For the text-containing cell, return its midpoint in (x, y) coordinate format. 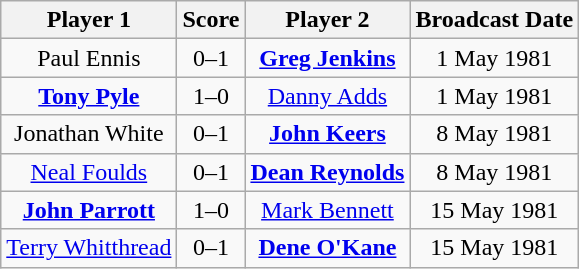
Score (211, 20)
Neal Foulds (89, 172)
Jonathan White (89, 134)
Dean Reynolds (328, 172)
Dene O'Kane (328, 248)
John Keers (328, 134)
Greg Jenkins (328, 58)
John Parrott (89, 210)
Player 1 (89, 20)
Terry Whitthread (89, 248)
Broadcast Date (494, 20)
Mark Bennett (328, 210)
Tony Pyle (89, 96)
Paul Ennis (89, 58)
Player 2 (328, 20)
Danny Adds (328, 96)
